Return the (x, y) coordinate for the center point of the cell that contains the specified text.  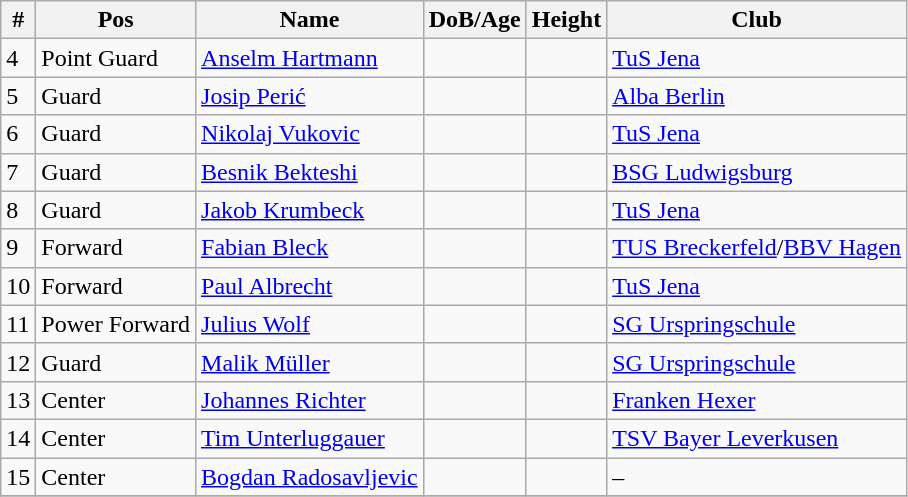
10 (18, 286)
DoB/Age (474, 20)
– (757, 477)
Name (310, 20)
Height (566, 20)
Besnik Bekteshi (310, 172)
Club (757, 20)
6 (18, 134)
TUS Breckerfeld/BBV Hagen (757, 248)
Jakob Krumbeck (310, 210)
# (18, 20)
12 (18, 362)
Bogdan Radosavljevic (310, 477)
Tim Unterluggauer (310, 438)
5 (18, 96)
Josip Perić (310, 96)
TSV Bayer Leverkusen (757, 438)
11 (18, 324)
Malik Müller (310, 362)
Point Guard (116, 58)
Alba Berlin (757, 96)
4 (18, 58)
Nikolaj Vukovic (310, 134)
Pos (116, 20)
15 (18, 477)
Anselm Hartmann (310, 58)
Paul Albrecht (310, 286)
BSG Ludwigsburg (757, 172)
14 (18, 438)
Power Forward (116, 324)
13 (18, 400)
Fabian Bleck (310, 248)
Johannes Richter (310, 400)
Julius Wolf (310, 324)
Franken Hexer (757, 400)
7 (18, 172)
8 (18, 210)
9 (18, 248)
